Extract the [x, y] coordinate from the center of the cell holding the provided text.  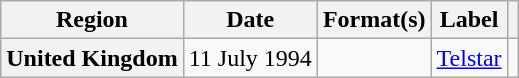
United Kingdom [92, 58]
Region [92, 20]
Date [250, 20]
Label [469, 20]
Telstar [469, 58]
Format(s) [374, 20]
11 July 1994 [250, 58]
